Detect which cell encompasses the target text, then output its (x, y) center coordinate. 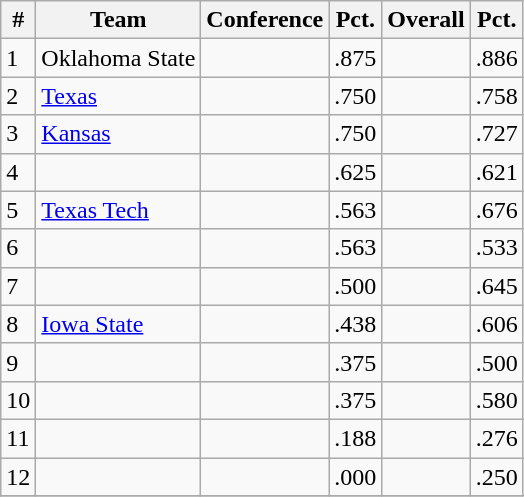
.438 (356, 324)
.727 (496, 134)
.000 (356, 477)
.188 (356, 438)
3 (18, 134)
Iowa State (118, 324)
.758 (496, 96)
Team (118, 20)
Texas Tech (118, 210)
4 (18, 172)
Texas (118, 96)
.676 (496, 210)
.875 (356, 58)
.606 (496, 324)
.580 (496, 400)
# (18, 20)
6 (18, 248)
Oklahoma State (118, 58)
.625 (356, 172)
10 (18, 400)
7 (18, 286)
1 (18, 58)
.276 (496, 438)
Conference (265, 20)
2 (18, 96)
5 (18, 210)
Kansas (118, 134)
.621 (496, 172)
11 (18, 438)
.886 (496, 58)
.250 (496, 477)
.645 (496, 286)
12 (18, 477)
Overall (426, 20)
.533 (496, 248)
9 (18, 362)
8 (18, 324)
